Search for the cell housing the specified text and yield its (x, y) center coordinate. 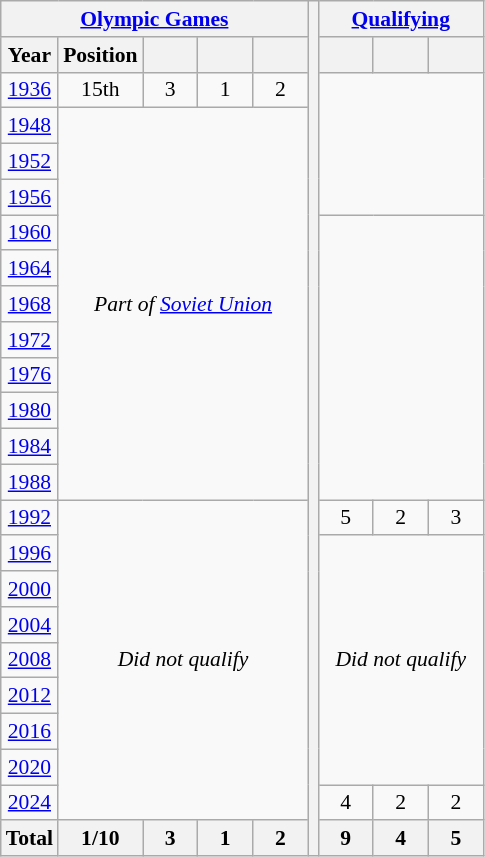
Position (100, 55)
2008 (30, 660)
1936 (30, 90)
2012 (30, 696)
1/10 (100, 839)
2020 (30, 767)
9 (346, 839)
2000 (30, 589)
1960 (30, 233)
Qualifying (400, 19)
1980 (30, 411)
1984 (30, 447)
1996 (30, 554)
1948 (30, 126)
2016 (30, 732)
1976 (30, 375)
2004 (30, 625)
1956 (30, 197)
1964 (30, 269)
Olympic Games (154, 19)
15th (100, 90)
Total (30, 839)
1952 (30, 162)
2024 (30, 803)
1972 (30, 340)
Part of Soviet Union (183, 304)
1992 (30, 518)
1988 (30, 482)
Year (30, 55)
1968 (30, 304)
